Return the (X, Y) coordinate for the center point of the cell that contains the specified text.  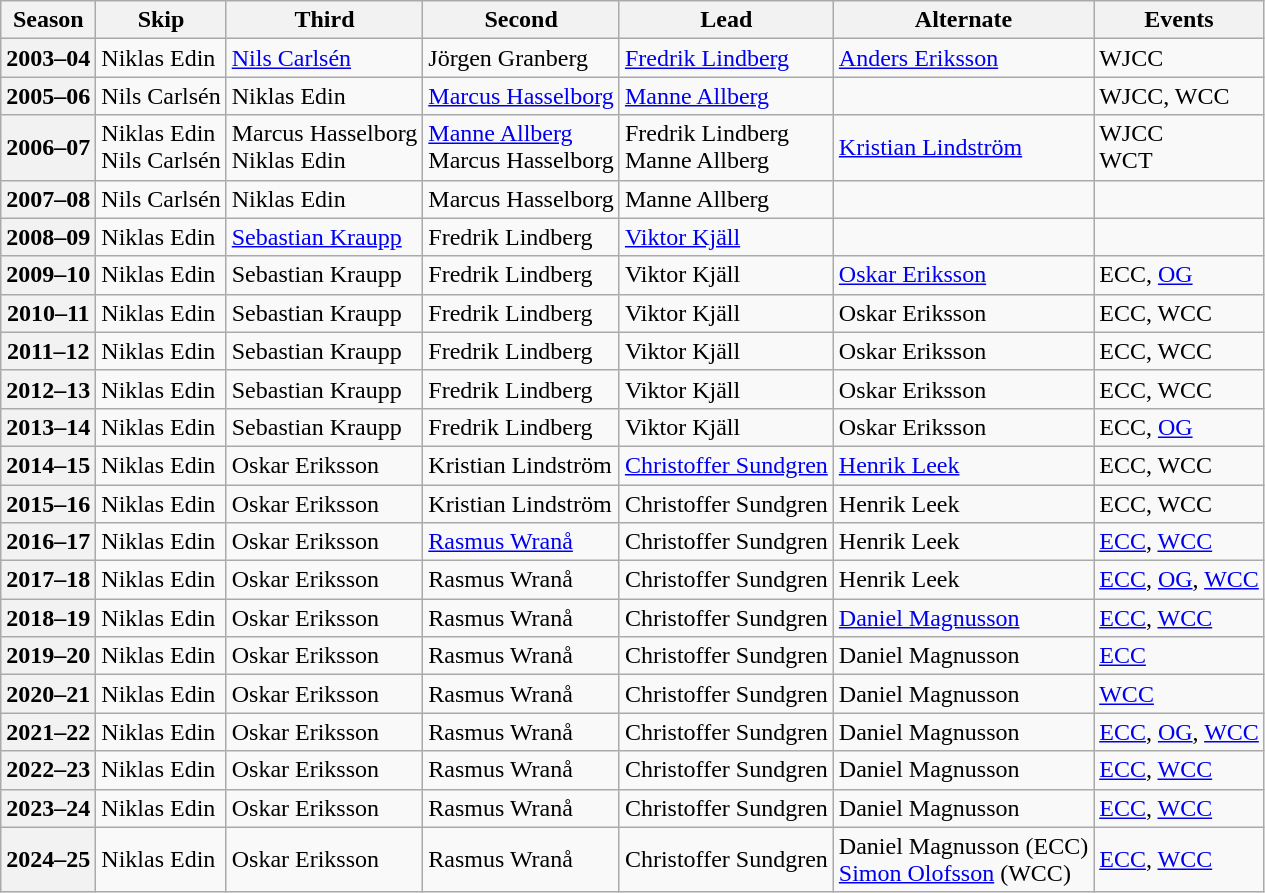
2015–16 (48, 503)
Second (522, 20)
Fredrik LindbergManne Allberg (726, 148)
2022–23 (48, 770)
Lead (726, 20)
Anders Eriksson (963, 58)
2013–14 (48, 427)
2024–25 (48, 860)
Third (324, 20)
2006–07 (48, 148)
2012–13 (48, 389)
WJCC (1180, 58)
2003–04 (48, 58)
2020–21 (48, 694)
2009–10 (48, 275)
2005–06 (48, 96)
2021–22 (48, 732)
2023–24 (48, 808)
Jörgen Granberg (522, 58)
Manne Allberg Marcus Hasselborg (522, 148)
WCC (1180, 694)
Niklas Edin Nils Carlsén (161, 148)
2019–20 (48, 656)
WJCC, WCC (1180, 96)
Alternate (963, 20)
2011–12 (48, 351)
Skip (161, 20)
2010–11 (48, 313)
Season (48, 20)
Marcus Hasselborg Niklas Edin (324, 148)
WJCC WCT (1180, 148)
2014–15 (48, 465)
2017–18 (48, 580)
ECC (1180, 656)
Daniel Magnusson (ECC) Simon Olofsson (WCC) (963, 860)
2016–17 (48, 542)
2018–19 (48, 618)
2007–08 (48, 199)
Events (1180, 20)
2008–09 (48, 237)
